Locate the cell with the specified text and output its [x, y] center coordinate. 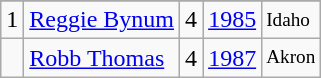
1987 [232, 58]
1985 [232, 20]
Robb Thomas [102, 58]
Reggie Bynum [102, 20]
Akron [291, 58]
1 [12, 20]
Idaho [291, 20]
